Scan for the cell matching the given text and deliver its [x, y] coordinate at center. 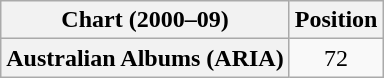
Australian Albums (ARIA) [145, 58]
Position [336, 20]
72 [336, 58]
Chart (2000–09) [145, 20]
